Locate the cell with the specified text and output its [X, Y] center coordinate. 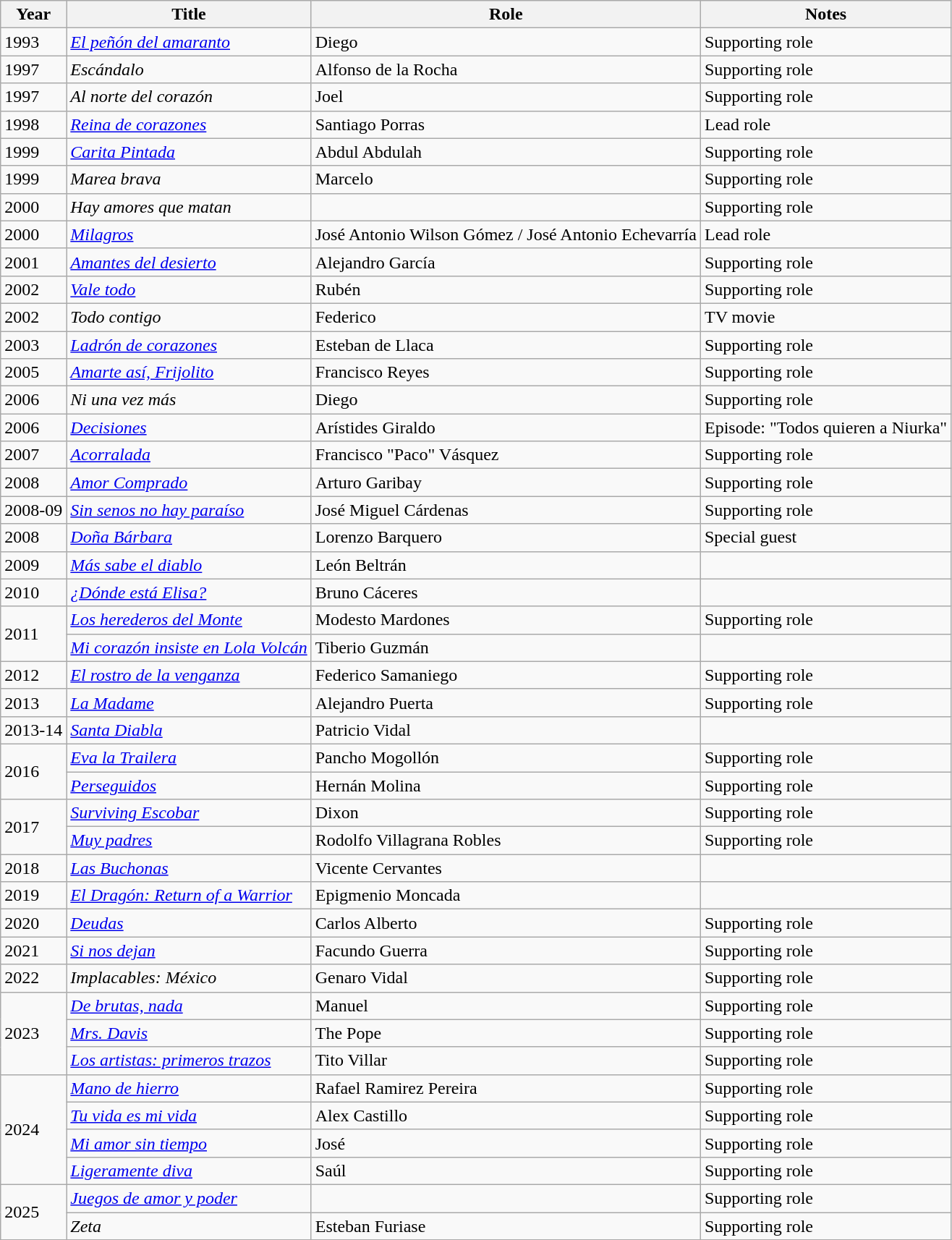
Implacables: México [189, 978]
Ni una vez más [189, 400]
Manuel [506, 1006]
Abdul Abdulah [506, 152]
Tu vida es mi vida [189, 1116]
Tito Villar [506, 1061]
Eva la Trailera [189, 757]
Saúl [506, 1171]
Role [506, 14]
Milagros [189, 234]
Juegos de amor y poder [189, 1198]
Amantes del desierto [189, 262]
Arturo Garibay [506, 483]
Los artistas: primeros trazos [189, 1061]
The Pope [506, 1033]
Carita Pintada [189, 152]
Tiberio Guzmán [506, 647]
Santa Diabla [189, 730]
Patricio Vidal [506, 730]
TV movie [825, 317]
2001 [33, 262]
El rostro de la venganza [189, 675]
La Madame [189, 702]
Vicente Cervantes [506, 868]
Arístides Giraldo [506, 428]
Sin senos no hay paraíso [189, 510]
Alejandro García [506, 262]
Deudas [189, 923]
Si nos dejan [189, 951]
Year [33, 14]
2012 [33, 675]
Amor Comprado [189, 483]
2010 [33, 593]
2023 [33, 1033]
Rodolfo Villagrana Robles [506, 841]
2025 [33, 1212]
Alejandro Puerta [506, 702]
1993 [33, 42]
Ladrón de corazones [189, 345]
2009 [33, 565]
Francisco Reyes [506, 373]
Surviving Escobar [189, 813]
2020 [33, 923]
Zeta [189, 1226]
Las Buchonas [189, 868]
Amarte así, Frijolito [189, 373]
Marcelo [506, 179]
2021 [33, 951]
Hay amores que matan [189, 207]
Al norte del corazón [189, 97]
Special guest [825, 538]
Mi amor sin tiempo [189, 1143]
Muy padres [189, 841]
Los herederos del Monte [189, 620]
José Miguel Cárdenas [506, 510]
Francisco "Paco" Vásquez [506, 455]
Mrs. Davis [189, 1033]
José [506, 1143]
Decisiones [189, 428]
2018 [33, 868]
León Beltrán [506, 565]
Lorenzo Barquero [506, 538]
Rubén [506, 289]
Ligeramente diva [189, 1171]
2003 [33, 345]
2013-14 [33, 730]
2019 [33, 896]
Todo contigo [189, 317]
Genaro Vidal [506, 978]
Modesto Mardones [506, 620]
Episode: "Todos quieren a Niurka" [825, 428]
Epigmenio Moncada [506, 896]
Mi corazón insiste en Lola Volcán [189, 647]
Mano de hierro [189, 1088]
¿Dónde está Elisa? [189, 593]
2022 [33, 978]
Federico Samaniego [506, 675]
2008-09 [33, 510]
José Antonio Wilson Gómez / José Antonio Echevarría [506, 234]
Facundo Guerra [506, 951]
2005 [33, 373]
1998 [33, 124]
Joel [506, 97]
Alfonso de la Rocha [506, 69]
Santiago Porras [506, 124]
Perseguidos [189, 785]
Más sabe el diablo [189, 565]
2016 [33, 771]
Title [189, 14]
Dixon [506, 813]
El Dragón: Return of a Warrior [189, 896]
Carlos Alberto [506, 923]
2007 [33, 455]
Alex Castillo [506, 1116]
Vale todo [189, 289]
Reina de corazones [189, 124]
Pancho Mogollón [506, 757]
Notes [825, 14]
Bruno Cáceres [506, 593]
El peñón del amaranto [189, 42]
2024 [33, 1129]
2017 [33, 827]
Esteban de Llaca [506, 345]
2013 [33, 702]
De brutas, nada [189, 1006]
Acorralada [189, 455]
Doña Bárbara [189, 538]
Federico [506, 317]
Rafael Ramirez Pereira [506, 1088]
2011 [33, 634]
Escándalo [189, 69]
Marea brava [189, 179]
Hernán Molina [506, 785]
Esteban Furiase [506, 1226]
